Return [x, y] of the center of cell containing provided text 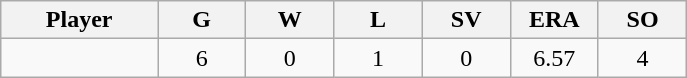
W [290, 20]
SO [642, 20]
6.57 [554, 58]
1 [378, 58]
L [378, 20]
SV [466, 20]
4 [642, 58]
G [202, 20]
6 [202, 58]
ERA [554, 20]
Player [80, 20]
